Output the [x, y] coordinate of the center of the cell containing the given text.  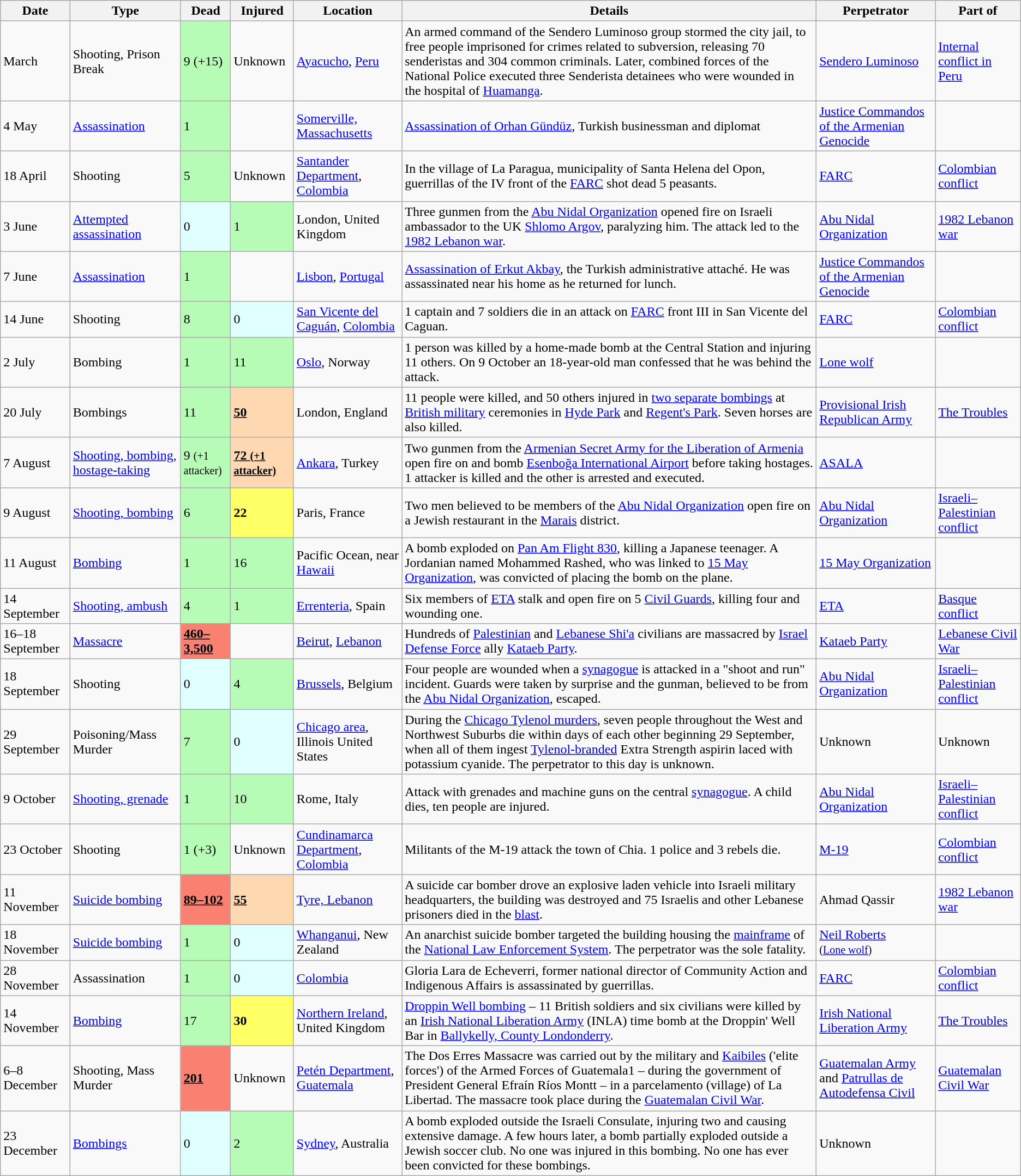
Northern Ireland, United Kingdom [347, 1021]
3 June [35, 226]
20 July [35, 412]
Oslo, Norway [347, 362]
Militants of the M-19 attack the town of Chia. 1 police and 3 rebels die. [609, 849]
Gloria Lara de Echeverri, former national director of Community Action and Indigenous Affairs is assassinated by guerrillas. [609, 978]
Beirut, Lebanon [347, 641]
Internal conflict in Peru [978, 61]
9 October [35, 799]
23 October [35, 849]
Shooting, bombing [125, 512]
55 [262, 900]
Poisoning/Mass Murder [125, 741]
16 [262, 563]
Attack with grenades and machine guns on the central synagogue. A child dies, ten people are injured. [609, 799]
18 April [35, 176]
23 December [35, 1143]
16–18 September [35, 641]
201 [206, 1078]
Santander Department, Colombia [347, 176]
Shooting, ambush [125, 605]
Tyre, Lebanon [347, 900]
9 August [35, 512]
San Vicente del Caguán, Colombia [347, 319]
50 [262, 412]
15 May Organization [876, 563]
Ayacucho, Peru [347, 61]
5 [206, 176]
Cundinamarca Department, Colombia [347, 849]
7 June [35, 276]
1 captain and 7 soldiers die in an attack on FARC front III in San Vicente del Caguan. [609, 319]
Lebanese Civil War [978, 641]
460–3,500 [206, 641]
Lone wolf [876, 362]
Basque conflict [978, 605]
London, England [347, 412]
Shooting, bombing, hostage-taking [125, 462]
2 [262, 1143]
8 [206, 319]
Massacre [125, 641]
1 (+3) [206, 849]
ETA [876, 605]
Assassination of Erkut Akbay, the Turkish administrative attaché. He was assassinated near his home as he returned for lunch. [609, 276]
Irish National Liberation Army [876, 1021]
7 August [35, 462]
Attempted assassination [125, 226]
Neil Roberts(Lone wolf) [876, 942]
Shooting, Prison Break [125, 61]
9 (+1 attacker) [206, 462]
Errenteria, Spain [347, 605]
7 [206, 741]
11 August [35, 563]
Chicago area, Illinois United States [347, 741]
March [35, 61]
Part of [978, 11]
Hundreds of Palestinian and Lebanese Shi'a civilians are massacred by Israel Defense Force ally Kataeb Party. [609, 641]
Rome, Italy [347, 799]
Ankara, Turkey [347, 462]
Date [35, 11]
Two men believed to be members of the Abu Nidal Organization open fire on a Jewish restaurant in the Marais district. [609, 512]
Kataeb Party [876, 641]
Guatemalan Civil War [978, 1078]
Guatemalan Army and Patrullas de Autodefensa Civil [876, 1078]
Provisional Irish Republican Army [876, 412]
6 [206, 512]
M-19 [876, 849]
22 [262, 512]
London, United Kingdom [347, 226]
17 [206, 1021]
89–102 [206, 900]
Colombia [347, 978]
Injured [262, 11]
Shooting, Mass Murder [125, 1078]
6–8 December [35, 1078]
Petén Department, Guatemala [347, 1078]
18 November [35, 942]
Details [609, 11]
Location [347, 11]
72 (+1 attacker) [262, 462]
Shooting, grenade [125, 799]
Sydney, Australia [347, 1143]
Dead [206, 11]
Brussels, Belgium [347, 684]
ASALA [876, 462]
14 June [35, 319]
28 November [35, 978]
Ahmad Qassir [876, 900]
14 November [35, 1021]
18 September [35, 684]
Perpetrator [876, 11]
2 July [35, 362]
In the village of La Paragua, municipality of Santa Helena del Opon, guerrillas of the IV front of the FARC shot dead 5 peasants. [609, 176]
14 September [35, 605]
Somerville, Massachusetts [347, 126]
29 September [35, 741]
Six members of ETA stalk and open fire on 5 Civil Guards, killing four and wounding one. [609, 605]
30 [262, 1021]
Pacific Ocean, near Hawaii [347, 563]
Whanganui, New Zealand [347, 942]
Lisbon, Portugal [347, 276]
Type [125, 11]
4 May [35, 126]
11 November [35, 900]
9 (+15) [206, 61]
10 [262, 799]
Sendero Luminoso [876, 61]
Paris, France [347, 512]
Assassination of Orhan Gündüz, Turkish businessman and diplomat [609, 126]
